Locate the cell with the specified text and output its [x, y] center coordinate. 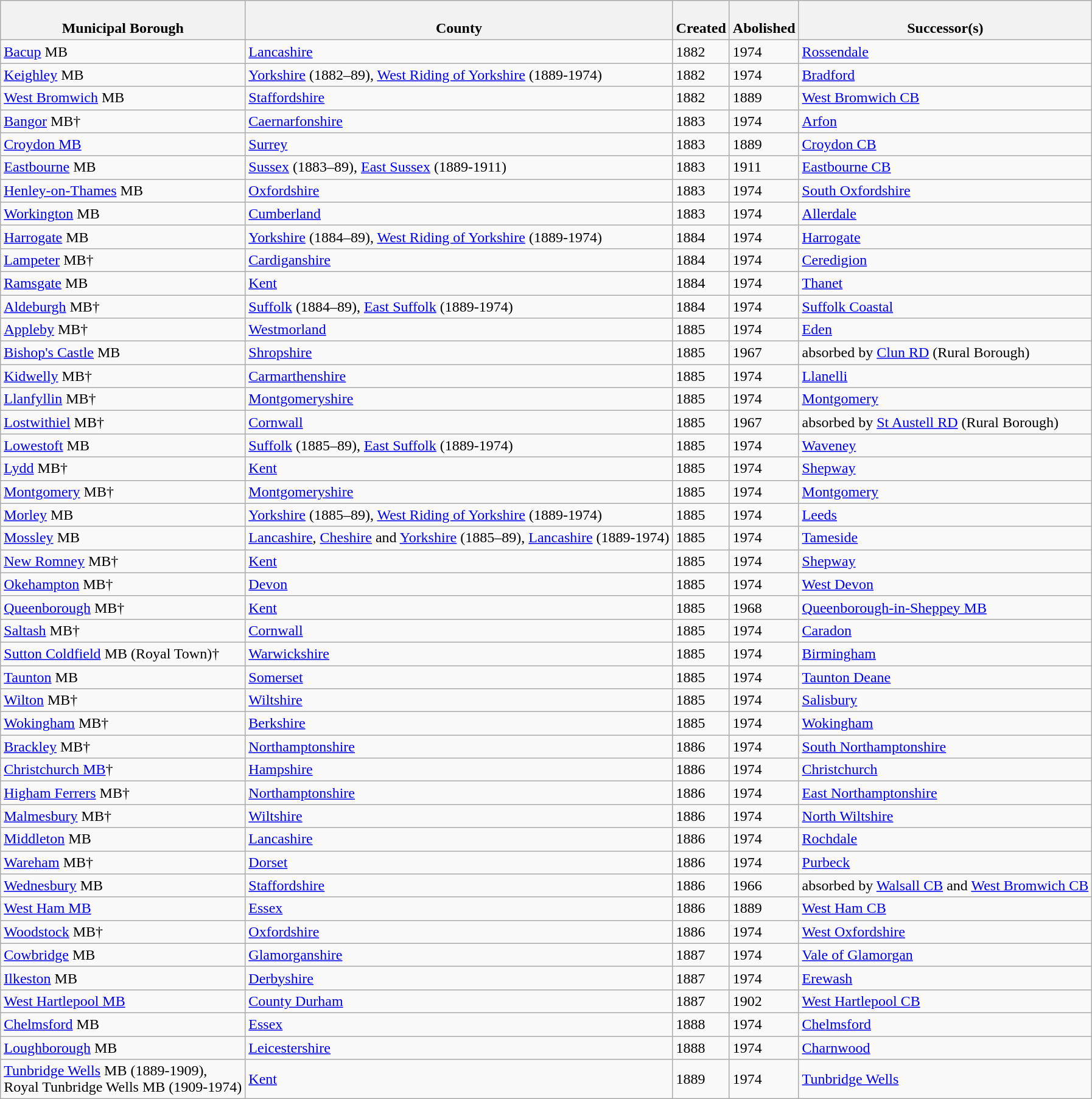
Thanet [945, 283]
Ilkeston MB [123, 978]
Middleton MB [123, 839]
Shropshire [459, 353]
Suffolk (1884–89), East Suffolk (1889-1974) [459, 306]
South Oxfordshire [945, 190]
absorbed by Clun RD (Rural Borough) [945, 353]
Leeds [945, 515]
Successor(s) [945, 21]
West Oxfordshire [945, 932]
South Northamptonshire [945, 747]
1902 [764, 1001]
West Bromwich MB [123, 98]
Harrogate [945, 237]
Caradon [945, 630]
Keighley MB [123, 75]
Surrey [459, 144]
Warwickshire [459, 654]
Lampeter MB† [123, 260]
Appleby MB† [123, 330]
Wareham MB† [123, 862]
Kidwelly MB† [123, 376]
Ceredigion [945, 260]
Brackley MB† [123, 747]
Somerset [459, 677]
West Devon [945, 584]
Eden [945, 330]
Tunbridge Wells [945, 1080]
County Durham [459, 1001]
Ramsgate MB [123, 283]
Dorset [459, 862]
Bishop's Castle MB [123, 353]
Devon [459, 584]
1966 [764, 885]
Saltash MB† [123, 630]
Birmingham [945, 654]
Lowestoft MB [123, 445]
New Romney MB† [123, 561]
Christchurch MB† [123, 770]
Loughborough MB [123, 1047]
Bradford [945, 75]
Yorkshire (1882–89), West Riding of Yorkshire (1889-1974) [459, 75]
Rochdale [945, 839]
Abolished [764, 21]
Queenborough MB† [123, 607]
Suffolk Coastal [945, 306]
Suffolk (1885–89), East Suffolk (1889-1974) [459, 445]
Derbyshire [459, 978]
Yorkshire (1885–89), West Riding of Yorkshire (1889-1974) [459, 515]
West Ham MB [123, 909]
Glamorganshire [459, 955]
Llanfyllin MB† [123, 399]
Wokingham MB† [123, 724]
West Hartlepool MB [123, 1001]
Hampshire [459, 770]
Taunton MB [123, 677]
Okehampton MB† [123, 584]
Morley MB [123, 515]
Lostwithiel MB† [123, 422]
West Ham CB [945, 909]
West Hartlepool CB [945, 1001]
Carmarthenshire [459, 376]
Workington MB [123, 214]
Wilton MB† [123, 700]
West Bromwich CB [945, 98]
Christchurch [945, 770]
Queenborough-in-Sheppey MB [945, 607]
Lydd MB† [123, 469]
Vale of Glamorgan [945, 955]
Henley-on-Thames MB [123, 190]
1911 [764, 167]
Erewash [945, 978]
Berkshire [459, 724]
Leicestershire [459, 1047]
Arfon [945, 121]
Yorkshire (1884–89), West Riding of Yorkshire (1889-1974) [459, 237]
Cowbridge MB [123, 955]
Tunbridge Wells MB (1889-1909), Royal Tunbridge Wells MB (1909-1974) [123, 1080]
Purbeck [945, 862]
Sussex (1883–89), East Sussex (1889-1911) [459, 167]
County [459, 21]
Higham Ferrers MB† [123, 793]
Cardiganshire [459, 260]
Harrogate MB [123, 237]
East Northamptonshire [945, 793]
Bangor MB† [123, 121]
Waveney [945, 445]
Tameside [945, 538]
Croydon CB [945, 144]
Wednesbury MB [123, 885]
absorbed by Walsall CB and West Bromwich CB [945, 885]
Eastbourne CB [945, 167]
Montgomery MB† [123, 492]
Wokingham [945, 724]
Charnwood [945, 1047]
Rossendale [945, 52]
Allerdale [945, 214]
Llanelli [945, 376]
1968 [764, 607]
Bacup MB [123, 52]
Sutton Coldfield MB (Royal Town)† [123, 654]
Taunton Deane [945, 677]
absorbed by St Austell RD (Rural Borough) [945, 422]
Croydon MB [123, 144]
Malmesbury MB† [123, 816]
Created [701, 21]
Chelmsford [945, 1024]
Lancashire, Cheshire and Yorkshire (1885–89), Lancashire (1889-1974) [459, 538]
Aldeburgh MB† [123, 306]
Woodstock MB† [123, 932]
Westmorland [459, 330]
Eastbourne MB [123, 167]
Caernarfonshire [459, 121]
Chelmsford MB [123, 1024]
North Wiltshire [945, 816]
Salisbury [945, 700]
Municipal Borough [123, 21]
Mossley MB [123, 538]
Cumberland [459, 214]
